Determine the [X, Y] coordinate at the center of the cell enclosing the given text.  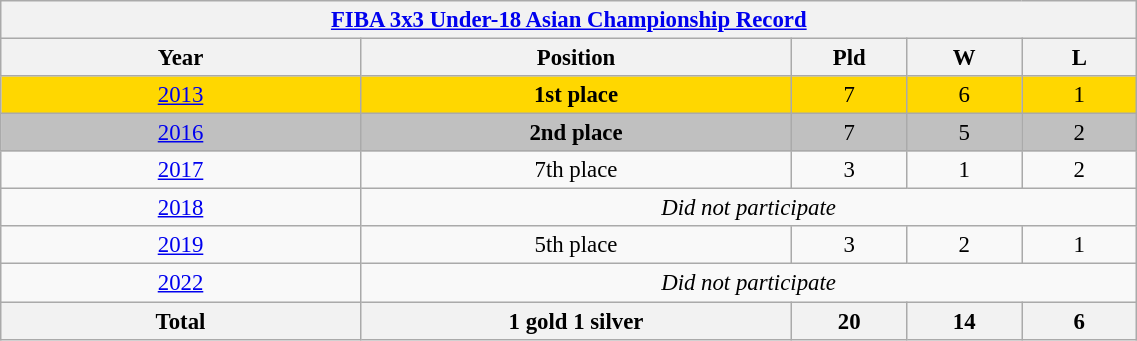
2022 [181, 283]
L [1080, 58]
Total [181, 321]
14 [964, 321]
2017 [181, 170]
Position [576, 58]
1 gold 1 silver [576, 321]
Year [181, 58]
2018 [181, 208]
5 [964, 133]
7th place [576, 170]
2016 [181, 133]
1st place [576, 95]
Pld [850, 58]
20 [850, 321]
2013 [181, 95]
W [964, 58]
5th place [576, 245]
FIBA 3x3 Under-18 Asian Championship Record [569, 20]
2019 [181, 245]
2nd place [576, 133]
